Scan for the cell matching the given text and deliver its [x, y] coordinate at center. 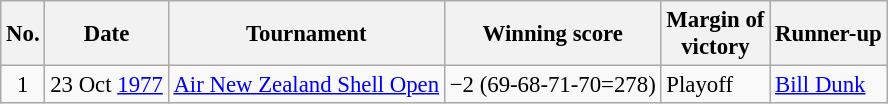
−2 (69-68-71-70=278) [552, 85]
Runner-up [828, 34]
Air New Zealand Shell Open [306, 85]
Date [106, 34]
Margin ofvictory [716, 34]
23 Oct 1977 [106, 85]
1 [23, 85]
Tournament [306, 34]
Winning score [552, 34]
No. [23, 34]
Bill Dunk [828, 85]
Playoff [716, 85]
